Scan for the cell matching the given text and deliver its (X, Y) coordinate at center. 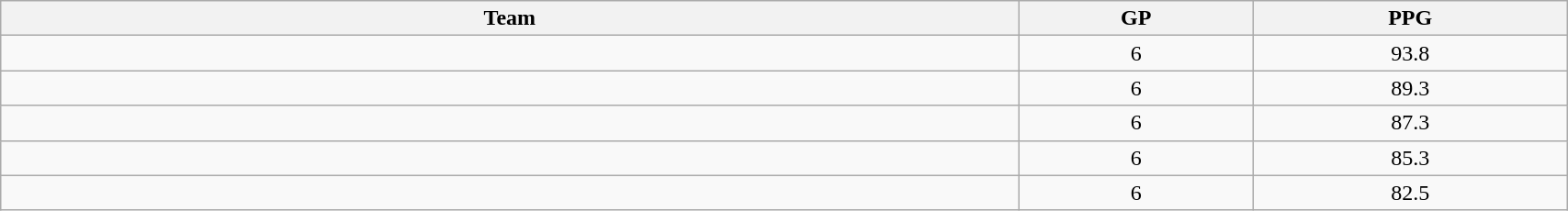
85.3 (1411, 158)
PPG (1411, 18)
GP (1136, 18)
87.3 (1411, 123)
89.3 (1411, 88)
93.8 (1411, 53)
82.5 (1411, 193)
Team (510, 18)
